Find where the given text appears and provide that cell's center as [x, y] coordinate. 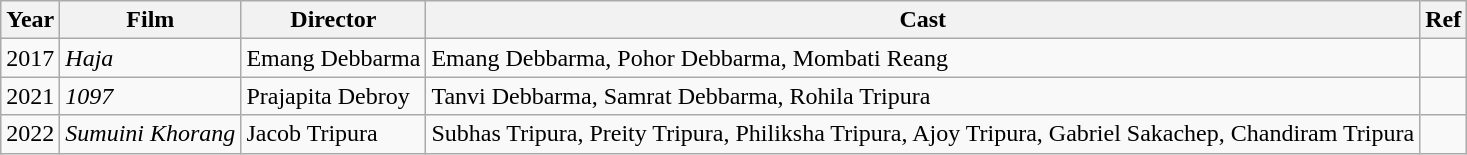
Haja [150, 58]
Prajapita Debroy [334, 96]
Subhas Tripura, Preity Tripura, Philiksha Tripura, Ajoy Tripura, Gabriel Sakachep, Chandiram Tripura [923, 134]
Film [150, 20]
2022 [30, 134]
2017 [30, 58]
Year [30, 20]
Emang Debbarma [334, 58]
Cast [923, 20]
Emang Debbarma, Pohor Debbarma, Mombati Reang [923, 58]
1097 [150, 96]
2021 [30, 96]
Ref [1444, 20]
Jacob Tripura [334, 134]
Director [334, 20]
Tanvi Debbarma, Samrat Debbarma, Rohila Tripura [923, 96]
Sumuini Khorang [150, 134]
